Extract the [X, Y] coordinate from the center of the cell holding the provided text.  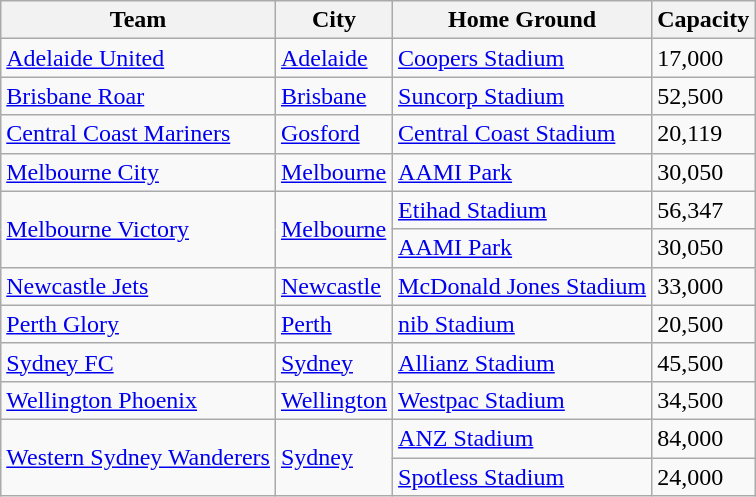
Wellington Phoenix [138, 400]
20,119 [704, 134]
Brisbane Roar [138, 96]
Newcastle Jets [138, 286]
Brisbane [334, 96]
Melbourne City [138, 172]
ANZ Stadium [522, 438]
Sydney FC [138, 362]
Home Ground [522, 20]
Westpac Stadium [522, 400]
24,000 [704, 477]
Melbourne Victory [138, 229]
nib Stadium [522, 324]
56,347 [704, 210]
Coopers Stadium [522, 58]
34,500 [704, 400]
Central Coast Mariners [138, 134]
84,000 [704, 438]
City [334, 20]
20,500 [704, 324]
Adelaide United [138, 58]
Western Sydney Wanderers [138, 457]
McDonald Jones Stadium [522, 286]
17,000 [704, 58]
Adelaide [334, 58]
Capacity [704, 20]
Perth Glory [138, 324]
Gosford [334, 134]
Team [138, 20]
45,500 [704, 362]
Suncorp Stadium [522, 96]
Perth [334, 324]
Newcastle [334, 286]
Wellington [334, 400]
33,000 [704, 286]
Allianz Stadium [522, 362]
52,500 [704, 96]
Central Coast Stadium [522, 134]
Spotless Stadium [522, 477]
Etihad Stadium [522, 210]
